Return the [x, y] coordinate for the center point of the cell that contains the specified text.  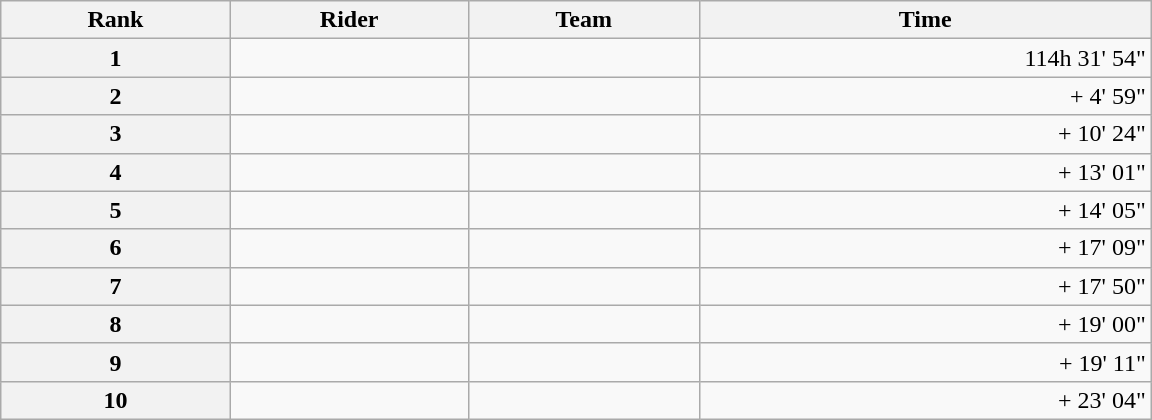
+ 14' 05" [925, 210]
114h 31' 54" [925, 58]
Rider [349, 20]
7 [116, 286]
+ 23' 04" [925, 400]
+ 19' 00" [925, 324]
+ 4' 59" [925, 96]
+ 17' 50" [925, 286]
+ 13' 01" [925, 172]
4 [116, 172]
Time [925, 20]
5 [116, 210]
1 [116, 58]
3 [116, 134]
+ 17' 09" [925, 248]
9 [116, 362]
+ 10' 24" [925, 134]
8 [116, 324]
10 [116, 400]
6 [116, 248]
2 [116, 96]
+ 19' 11" [925, 362]
Rank [116, 20]
Team [584, 20]
